From the cell containing the given text, extract its center point as [x, y] coordinate. 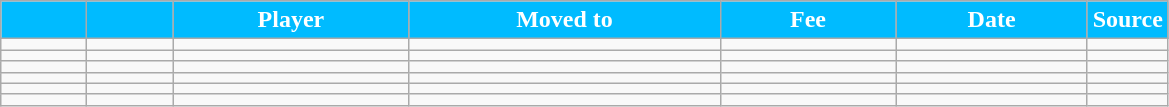
Moved to [564, 20]
Source [1128, 20]
Fee [808, 20]
Date [992, 20]
Player [291, 20]
